Capture the cell that displays the provided text and extract its [x, y] central coordinate. 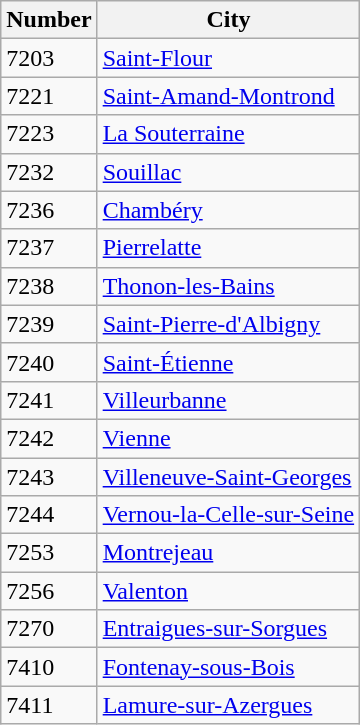
Montrejeau [228, 553]
7221 [49, 96]
Villeneuve-Saint-Georges [228, 477]
Number [49, 20]
Pierrelatte [228, 248]
7242 [49, 438]
Valenton [228, 591]
7411 [49, 705]
7270 [49, 629]
City [228, 20]
Vienne [228, 438]
Saint-Étienne [228, 362]
7239 [49, 324]
7243 [49, 477]
7203 [49, 58]
Thonon-les-Bains [228, 286]
Entraigues-sur-Sorgues [228, 629]
Saint-Flour [228, 58]
Saint-Amand-Montrond [228, 96]
Chambéry [228, 210]
Vernou-la-Celle-sur-Seine [228, 515]
7244 [49, 515]
7253 [49, 553]
7238 [49, 286]
7240 [49, 362]
7236 [49, 210]
7256 [49, 591]
Fontenay-sous-Bois [228, 667]
7410 [49, 667]
7232 [49, 172]
Souillac [228, 172]
7237 [49, 248]
7241 [49, 400]
Villeurbanne [228, 400]
Saint-Pierre-d'Albigny [228, 324]
La Souterraine [228, 134]
Lamure-sur-Azergues [228, 705]
7223 [49, 134]
